Provide the [X, Y] coordinate of the cell's center where the given text is located.  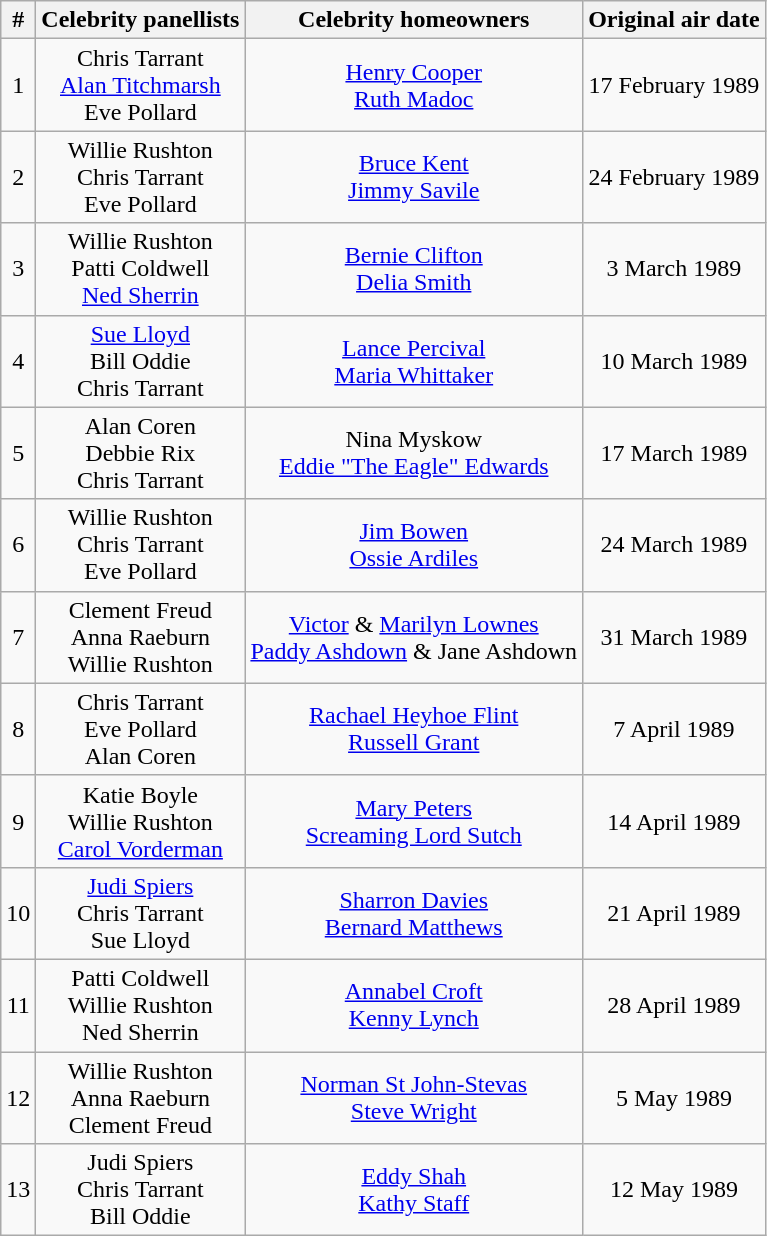
Rachael Heyhoe FlintRussell Grant [414, 729]
Norman St John-StevasSteve Wright [414, 1098]
Chris TarrantAlan TitchmarshEve Pollard [140, 85]
Willie RushtonPatti ColdwellNed Sherrin [140, 269]
11 [18, 1005]
Celebrity homeowners [414, 20]
17 March 1989 [674, 453]
3 March 1989 [674, 269]
Sharron DaviesBernard Matthews [414, 913]
Patti ColdwellWillie RushtonNed Sherrin [140, 1005]
Alan CorenDebbie RixChris Tarrant [140, 453]
Judi SpiersChris TarrantBill Oddie [140, 1190]
10 [18, 913]
Bruce KentJimmy Savile [414, 177]
Mary PetersScreaming Lord Sutch [414, 821]
Lance PercivalMaria Whittaker [414, 361]
28 April 1989 [674, 1005]
2 [18, 177]
Clement FreudAnna RaeburnWillie Rushton [140, 637]
9 [18, 821]
7 [18, 637]
12 [18, 1098]
Henry CooperRuth Madoc [414, 85]
Willie RushtonAnna RaeburnClement Freud [140, 1098]
3 [18, 269]
8 [18, 729]
5 [18, 453]
24 February 1989 [674, 177]
6 [18, 545]
Jim BowenOssie Ardiles [414, 545]
13 [18, 1190]
Celebrity panellists [140, 20]
Annabel CroftKenny Lynch [414, 1005]
31 March 1989 [674, 637]
Bernie CliftonDelia Smith [414, 269]
Sue LloydBill OddieChris Tarrant [140, 361]
Katie BoyleWillie RushtonCarol Vorderman [140, 821]
21 April 1989 [674, 913]
Eddy ShahKathy Staff [414, 1190]
# [18, 20]
17 February 1989 [674, 85]
4 [18, 361]
1 [18, 85]
Victor & Marilyn LownesPaddy Ashdown & Jane Ashdown [414, 637]
14 April 1989 [674, 821]
Judi SpiersChris TarrantSue Lloyd [140, 913]
24 March 1989 [674, 545]
7 April 1989 [674, 729]
12 May 1989 [674, 1190]
Original air date [674, 20]
Nina MyskowEddie "The Eagle" Edwards [414, 453]
Chris TarrantEve PollardAlan Coren [140, 729]
5 May 1989 [674, 1098]
10 March 1989 [674, 361]
